For the text-containing cell, return its midpoint in (x, y) coordinate format. 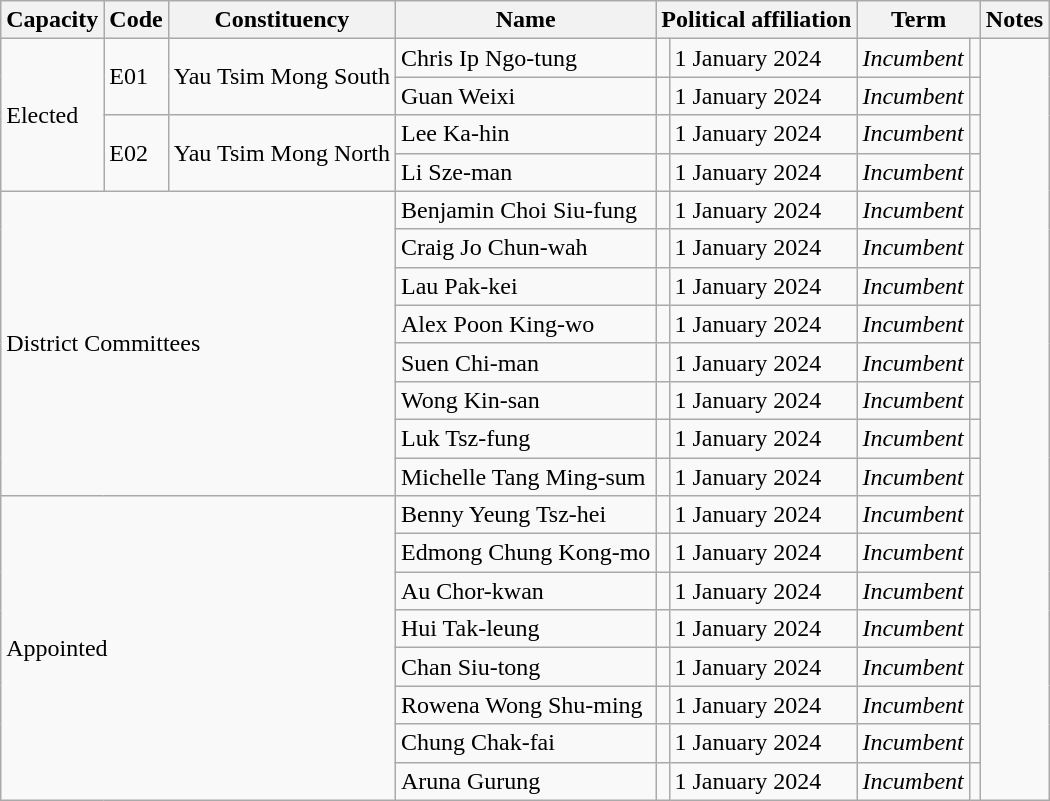
E01 (136, 77)
Rowena Wong Shu-ming (525, 705)
Yau Tsim Mong North (282, 153)
Au Chor-kwan (525, 591)
Hui Tak-leung (525, 629)
District Committees (198, 343)
Chung Chak-fai (525, 743)
Edmong Chung Kong-mo (525, 553)
Chan Siu-tong (525, 667)
Craig Jo Chun-wah (525, 248)
Benjamin Choi Siu-fung (525, 210)
Capacity (52, 20)
Term (918, 20)
Lee Ka-hin (525, 134)
Political affiliation (756, 20)
Aruna Gurung (525, 781)
Chris Ip Ngo-tung (525, 58)
Wong Kin-san (525, 400)
Guan Weixi (525, 96)
Benny Yeung Tsz-hei (525, 515)
Lau Pak-kei (525, 286)
Li Sze-man (525, 172)
Alex Poon King-wo (525, 324)
Code (136, 20)
Appointed (198, 648)
Luk Tsz-fung (525, 438)
Yau Tsim Mong South (282, 77)
Constituency (282, 20)
Michelle Tang Ming-sum (525, 477)
Suen Chi-man (525, 362)
Name (525, 20)
Notes (1014, 20)
Elected (52, 115)
E02 (136, 153)
